Locate the cell with the specified text and output its (x, y) center coordinate. 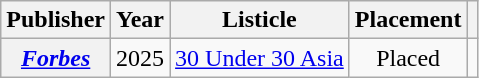
Publisher (56, 20)
Year (140, 20)
30 Under 30 Asia (260, 58)
2025 (140, 58)
Listicle (260, 20)
Placement (408, 20)
Forbes (56, 58)
Placed (408, 58)
